Return the (X, Y) coordinate for the center point of the cell that contains the specified text.  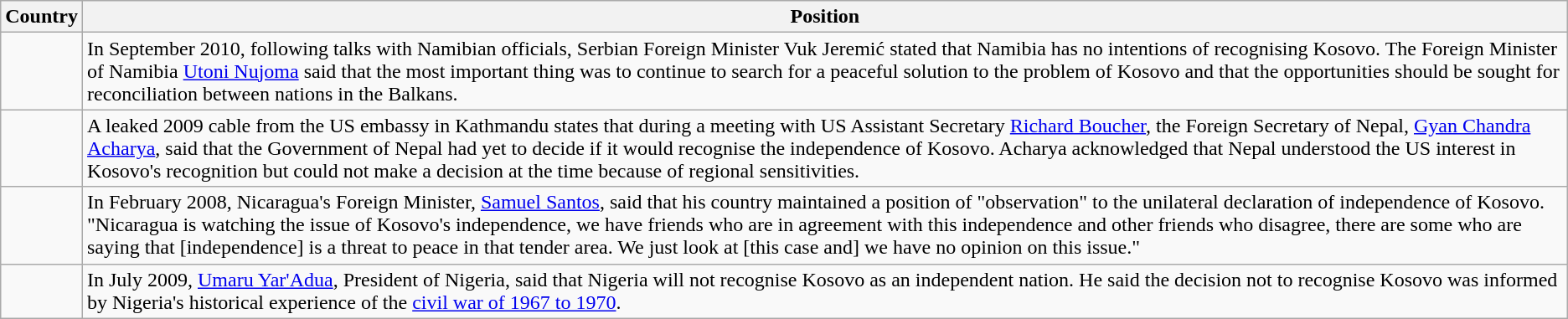
Country (42, 17)
Position (824, 17)
